Pinpoint the cell where the given text exists, returning its [X, Y] midpoint coordinate. 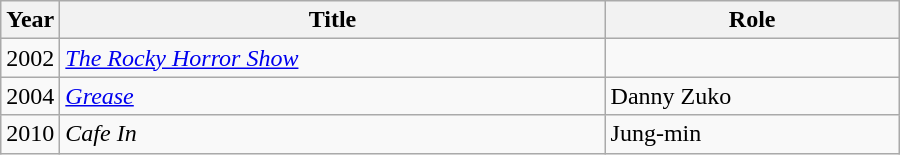
Cafe In [332, 134]
The Rocky Horror Show [332, 58]
Role [752, 20]
Title [332, 20]
2004 [30, 96]
Jung-min [752, 134]
Grease [332, 96]
2010 [30, 134]
2002 [30, 58]
Year [30, 20]
Danny Zuko [752, 96]
